Search for the cell housing the specified text and yield its [X, Y] center coordinate. 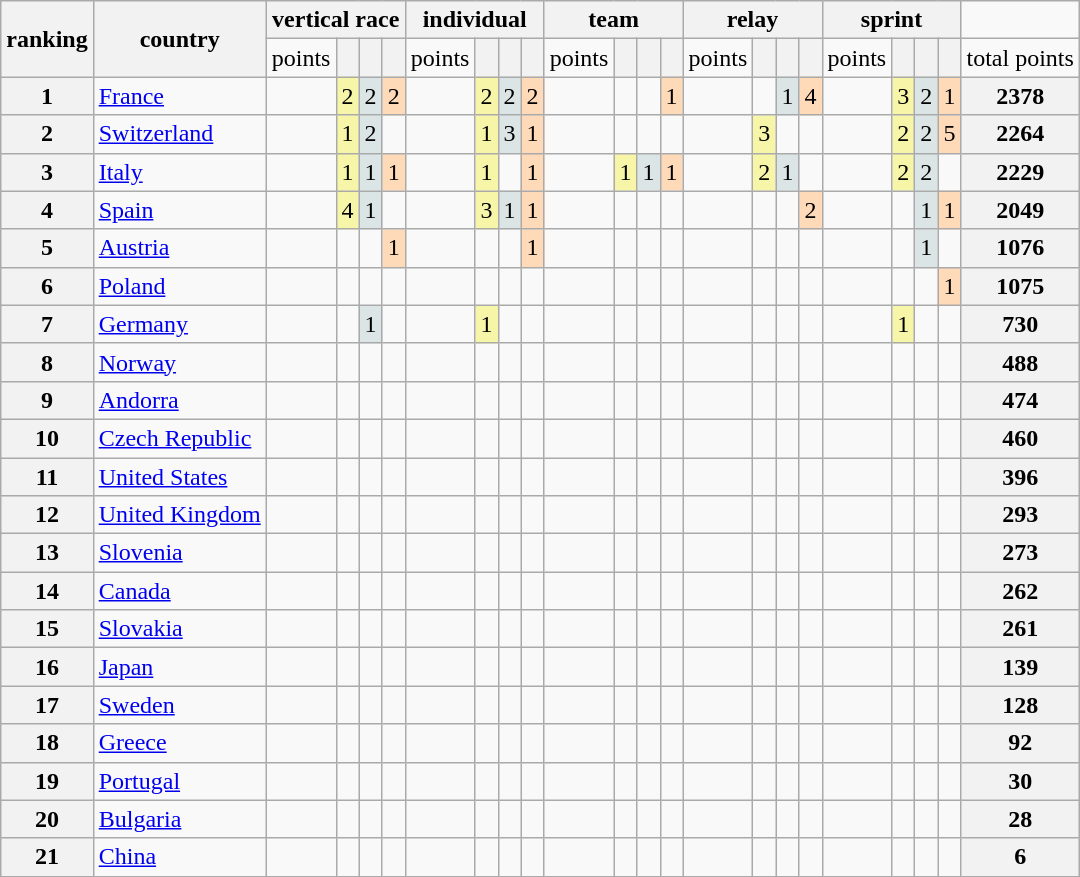
15 [47, 629]
Italy [180, 172]
France [180, 96]
139 [1020, 667]
28 [1020, 819]
261 [1020, 629]
relay [752, 20]
293 [1020, 515]
country [180, 39]
13 [47, 553]
Slovenia [180, 553]
2049 [1020, 210]
92 [1020, 743]
vertical race [336, 20]
14 [47, 591]
10 [47, 438]
20 [47, 819]
7 [47, 324]
team [614, 20]
474 [1020, 400]
19 [47, 781]
total points [1020, 58]
1076 [1020, 248]
Slovakia [180, 629]
2229 [1020, 172]
ranking [47, 39]
Greece [180, 743]
Canada [180, 591]
488 [1020, 362]
2378 [1020, 96]
128 [1020, 705]
China [180, 857]
262 [1020, 591]
Spain [180, 210]
Portugal [180, 781]
Switzerland [180, 134]
Sweden [180, 705]
United States [180, 477]
Poland [180, 286]
12 [47, 515]
Germany [180, 324]
30 [1020, 781]
396 [1020, 477]
730 [1020, 324]
sprint [892, 20]
11 [47, 477]
9 [47, 400]
21 [47, 857]
16 [47, 667]
Czech Republic [180, 438]
2264 [1020, 134]
273 [1020, 553]
Norway [180, 362]
8 [47, 362]
Austria [180, 248]
Japan [180, 667]
18 [47, 743]
460 [1020, 438]
1075 [1020, 286]
Andorra [180, 400]
individual [474, 20]
Bulgaria [180, 819]
17 [47, 705]
United Kingdom [180, 515]
